Extract the [X, Y] coordinate from the center of the cell holding the provided text.  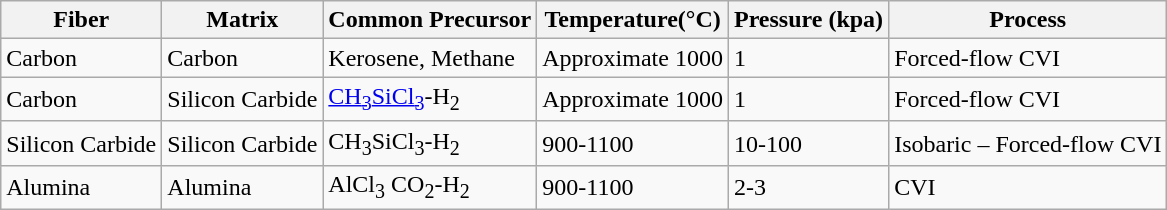
Matrix [242, 20]
Pressure (kpa) [808, 20]
Process [1028, 20]
Kerosene, Methane [430, 58]
2-3 [808, 188]
Isobaric – Forced-flow CVI [1028, 143]
Temperature(°C) [633, 20]
Fiber [82, 20]
CVI [1028, 188]
10-100 [808, 143]
AlCl3 CO2-H2 [430, 188]
Common Precursor [430, 20]
